From the cell containing the given text, extract its center point as [x, y] coordinate. 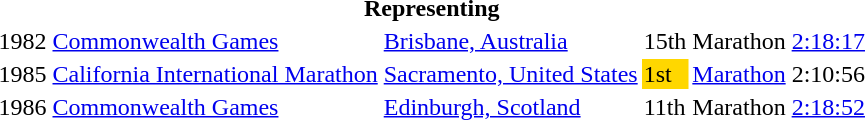
California International Marathon [215, 74]
Commonwealth Games [215, 41]
1st [665, 74]
Sacramento, United States [510, 74]
Brisbane, Australia [510, 41]
15th [665, 41]
